Find where the given text appears and provide that cell's center as [x, y] coordinate. 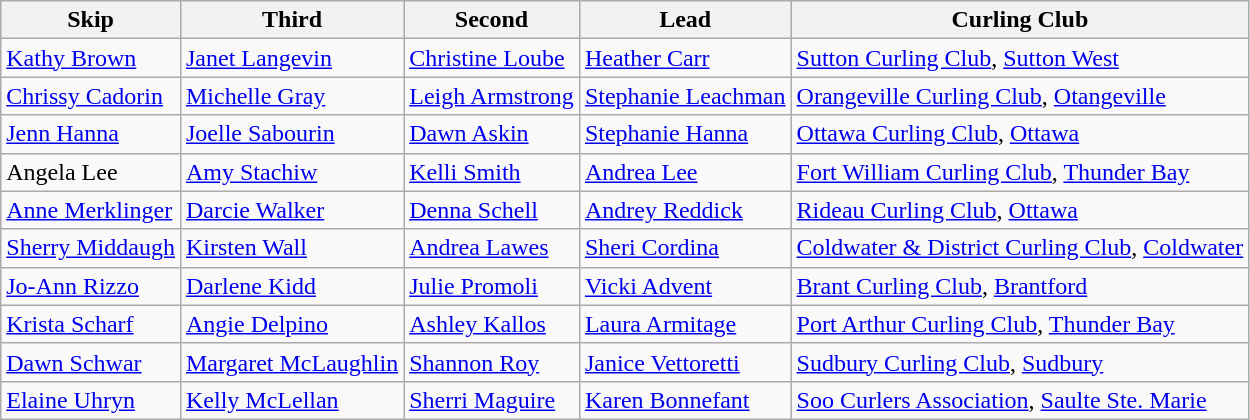
Port Arthur Curling Club, Thunder Bay [1020, 324]
Margaret McLaughlin [292, 362]
Rideau Curling Club, Ottawa [1020, 210]
Denna Schell [492, 210]
Darcie Walker [292, 210]
Sutton Curling Club, Sutton West [1020, 58]
Michelle Gray [292, 96]
Sherry Middaugh [91, 248]
Heather Carr [685, 58]
Kelli Smith [492, 172]
Janet Langevin [292, 58]
Ottawa Curling Club, Ottawa [1020, 134]
Kathy Brown [91, 58]
Shannon Roy [492, 362]
Jo-Ann Rizzo [91, 286]
Darlene Kidd [292, 286]
Andrey Reddick [685, 210]
Orangeville Curling Club, Otangeville [1020, 96]
Skip [91, 20]
Anne Merklinger [91, 210]
Brant Curling Club, Brantford [1020, 286]
Dawn Schwar [91, 362]
Sherri Maguire [492, 400]
Kirsten Wall [292, 248]
Angela Lee [91, 172]
Kelly McLellan [292, 400]
Christine Loube [492, 58]
Amy Stachiw [292, 172]
Julie Promoli [492, 286]
Joelle Sabourin [292, 134]
Sudbury Curling Club, Sudbury [1020, 362]
Stephanie Hanna [685, 134]
Krista Scharf [91, 324]
Janice Vettoretti [685, 362]
Lead [685, 20]
Stephanie Leachman [685, 96]
Coldwater & District Curling Club, Coldwater [1020, 248]
Sheri Cordina [685, 248]
Jenn Hanna [91, 134]
Laura Armitage [685, 324]
Second [492, 20]
Andrea Lawes [492, 248]
Chrissy Cadorin [91, 96]
Curling Club [1020, 20]
Dawn Askin [492, 134]
Vicki Advent [685, 286]
Fort William Curling Club, Thunder Bay [1020, 172]
Angie Delpino [292, 324]
Soo Curlers Association, Saulte Ste. Marie [1020, 400]
Ashley Kallos [492, 324]
Leigh Armstrong [492, 96]
Elaine Uhryn [91, 400]
Andrea Lee [685, 172]
Third [292, 20]
Karen Bonnefant [685, 400]
